For the text-containing cell, return its midpoint in [x, y] coordinate format. 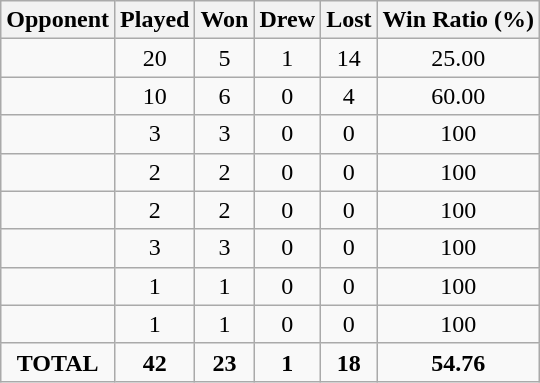
Lost [349, 20]
Opponent [58, 20]
14 [349, 58]
25.00 [458, 58]
Win Ratio (%) [458, 20]
60.00 [458, 96]
54.76 [458, 362]
42 [155, 362]
20 [155, 58]
TOTAL [58, 362]
6 [224, 96]
10 [155, 96]
Won [224, 20]
18 [349, 362]
23 [224, 362]
Played [155, 20]
Drew [288, 20]
4 [349, 96]
5 [224, 58]
